Locate the cell with the specified text and output its [x, y] center coordinate. 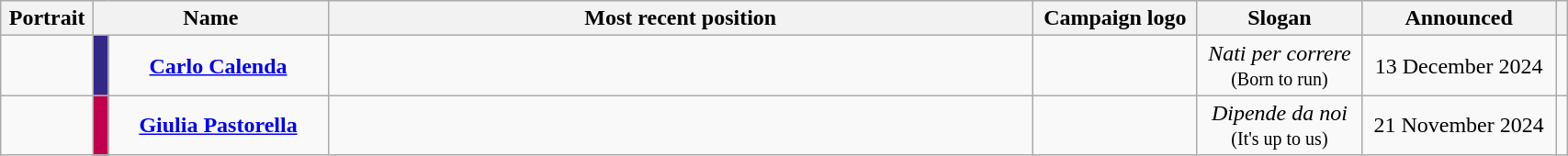
Dipende da noi(It's up to us) [1279, 125]
Most recent position [680, 18]
Giulia Pastorella [219, 125]
21 November 2024 [1459, 125]
Nati per correre(Born to run) [1279, 66]
Announced [1459, 18]
13 December 2024 [1459, 66]
Name [210, 18]
Campaign logo [1115, 18]
Carlo Calenda [219, 66]
Portrait [48, 18]
Slogan [1279, 18]
